Capture the cell that displays the provided text and extract its (X, Y) central coordinate. 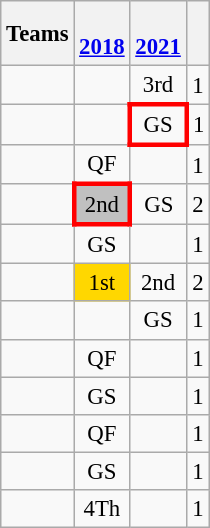
2018 (102, 34)
3rd (158, 86)
4Th (102, 509)
Teams (38, 34)
2021 (158, 34)
1st (102, 283)
